Search for the cell housing the specified text and yield its [x, y] center coordinate. 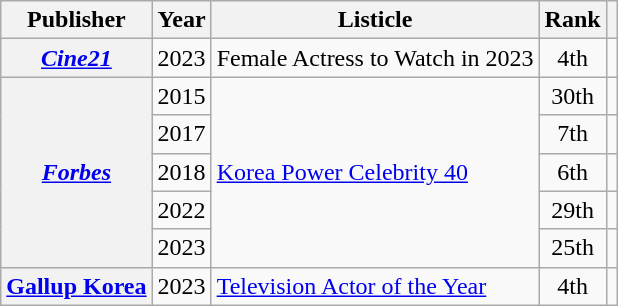
Cine21 [76, 58]
Gallup Korea [76, 286]
29th [572, 210]
Year [182, 20]
Rank [572, 20]
25th [572, 248]
2017 [182, 134]
Publisher [76, 20]
Forbes [76, 172]
2015 [182, 96]
2022 [182, 210]
30th [572, 96]
Female Actress to Watch in 2023 [375, 58]
6th [572, 172]
7th [572, 134]
Korea Power Celebrity 40 [375, 172]
Listicle [375, 20]
2018 [182, 172]
Television Actor of the Year [375, 286]
